Identify which cell holds the provided text, then report its [X, Y] central coordinate. 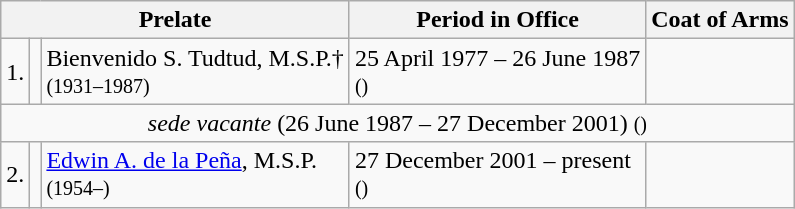
2. [16, 174]
1. [16, 72]
Period in Office [497, 20]
25 April 1977 – 26 June 1987() [497, 72]
27 December 2001 – present() [497, 174]
sede vacante (26 June 1987 – 27 December 2001) () [398, 123]
Bienvenido S. Tudtud, M.S.P.†(1931–1987) [195, 72]
Edwin A. de la Peña, M.S.P.(1954–) [195, 174]
Prelate [176, 20]
Coat of Arms [720, 20]
